Provide the [X, Y] coordinate of the cell's center where the given text is located.  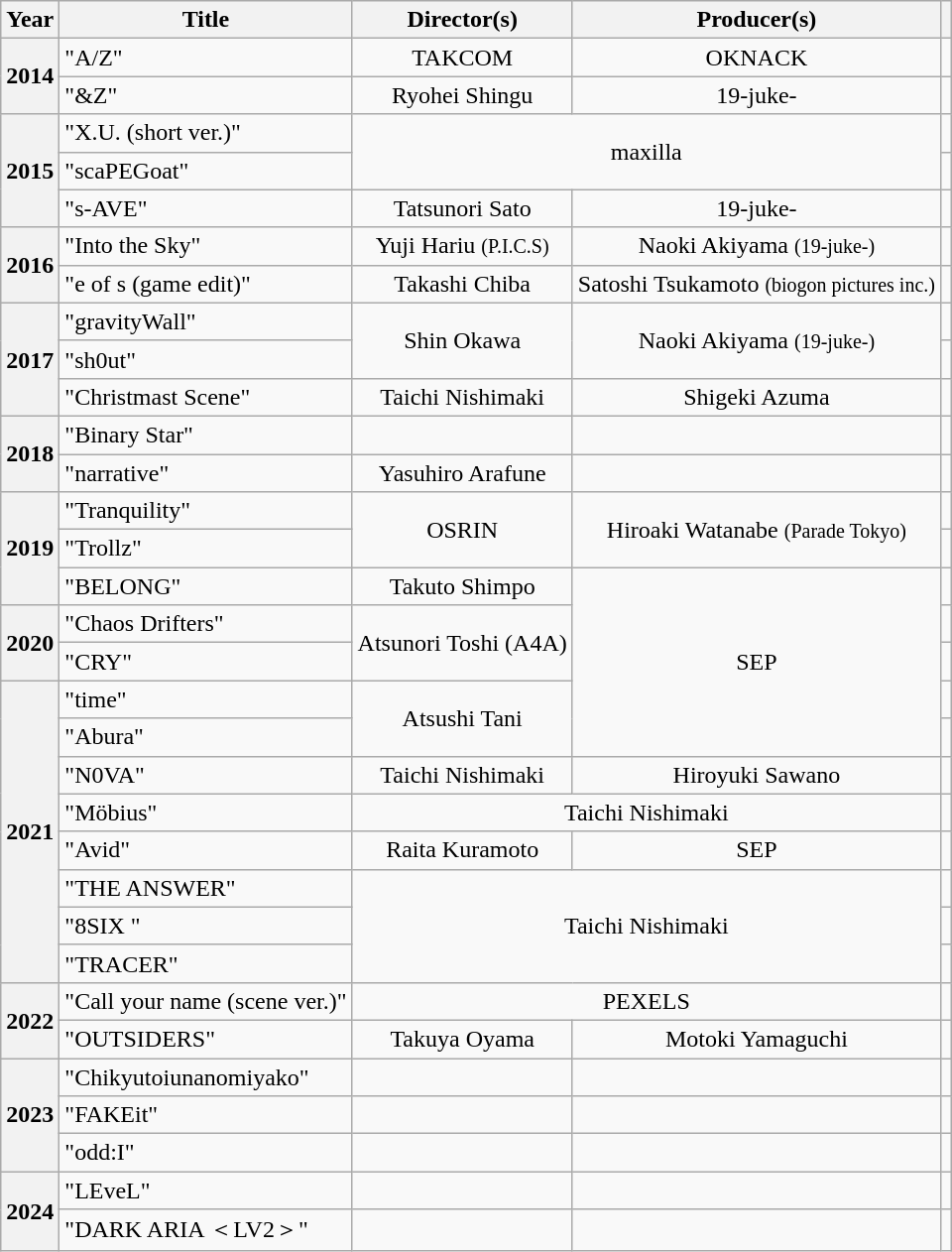
2015 [30, 171]
"gravityWall" [206, 321]
"CRY" [206, 662]
2023 [30, 1114]
Producer(s) [756, 20]
"TRACER" [206, 963]
TAKCOM [462, 58]
Motoki Yamaguchi [756, 1039]
"e of s (game edit)" [206, 284]
"A/Z" [206, 58]
Takuto Shimpo [462, 586]
Takashi Chiba [462, 284]
Hiroaki Watanabe (Parade Tokyo) [756, 530]
"Möbius" [206, 813]
maxilla [647, 152]
"&Z" [206, 95]
"odd:I" [206, 1153]
2022 [30, 1020]
"OUTSIDERS" [206, 1039]
"time" [206, 699]
"Call your name (scene ver.)" [206, 1001]
"Binary Star" [206, 435]
"DARK ARIA ＜LV2＞" [206, 1230]
"THE ANSWER" [206, 888]
Yasuhiro Arafune [462, 473]
"FAKEit" [206, 1115]
Takuya Oyama [462, 1039]
"Into the Sky" [206, 246]
"Chaos Drifters" [206, 624]
2024 [30, 1212]
"scaPEGoat" [206, 171]
"narrative" [206, 473]
"Chikyutoiunanomiyako" [206, 1076]
"Christmast Scene" [206, 397]
2016 [30, 265]
Director(s) [462, 20]
OSRIN [462, 530]
Atsunori Toshi (A4A) [462, 643]
"8SIX " [206, 926]
Title [206, 20]
"Abura" [206, 737]
2019 [30, 549]
"BELONG" [206, 586]
"X.U. (short ver.)" [206, 133]
Ryohei Shingu [462, 95]
2017 [30, 359]
Satoshi Tsukamoto (biogon pictures inc.) [756, 284]
2014 [30, 76]
Yuji Hariu (P.I.C.S) [462, 246]
Shin Okawa [462, 340]
Year [30, 20]
Tatsunori Sato [462, 208]
2021 [30, 831]
Shigeki Azuma [756, 397]
2020 [30, 643]
"LEveL" [206, 1190]
"sh0ut" [206, 359]
2018 [30, 453]
"Avid" [206, 850]
"Tranquility" [206, 511]
PEXELS [647, 1001]
"Trollz" [206, 549]
"N0VA" [206, 775]
Raita Kuramoto [462, 850]
OKNACK [756, 58]
"s-AVE" [206, 208]
Hiroyuki Sawano [756, 775]
Atsushi Tani [462, 718]
